Capture the cell that displays the provided text and extract its (X, Y) central coordinate. 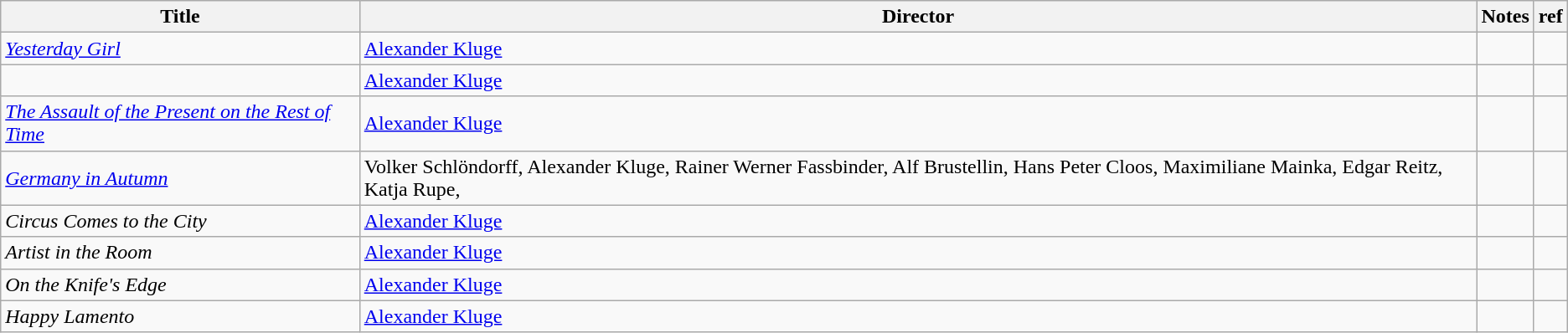
Artist in the Room (180, 253)
Volker Schlöndorff, Alexander Kluge, Rainer Werner Fassbinder, Alf Brustellin, Hans Peter Cloos, Maximiliane Mainka, Edgar Reitz, Katja Rupe, (918, 177)
ref (1550, 17)
Circus Comes to the City (180, 221)
Director (918, 17)
The Assault of the Present on the Rest of Time (180, 124)
Germany in Autumn (180, 177)
Yesterday Girl (180, 49)
On the Knife's Edge (180, 284)
Title (180, 17)
Notes (1505, 17)
Happy Lamento (180, 316)
